Search for the cell housing the specified text and yield its [x, y] center coordinate. 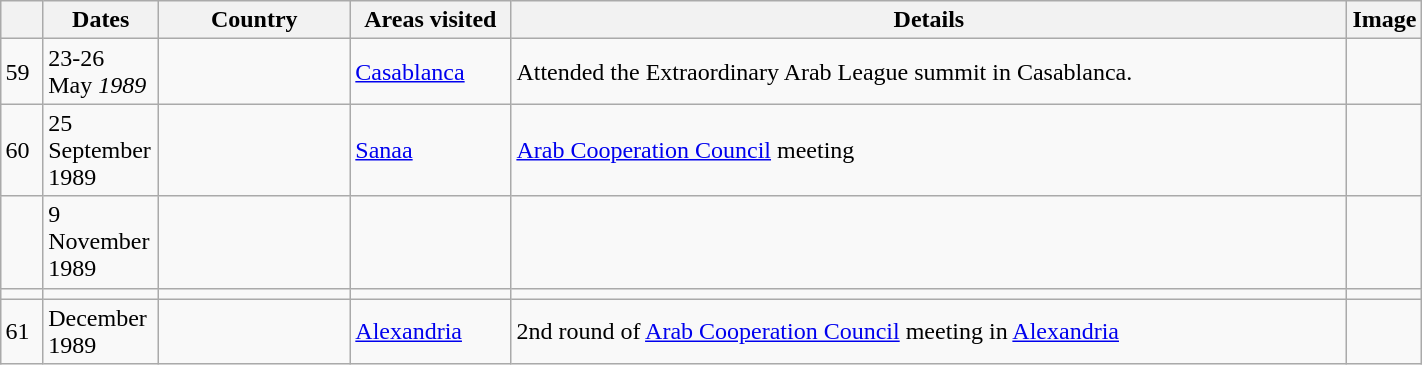
Country [254, 20]
Sanaa [430, 150]
Dates [101, 20]
2nd round of Arab Cooperation Council meeting in Alexandria [929, 332]
Image [1384, 20]
59 [22, 72]
Attended the Extraordinary Arab League summit in Casablanca. [929, 72]
Details [929, 20]
Casablanca [430, 72]
61 [22, 332]
Areas visited [430, 20]
23-26 May 1989 [101, 72]
60 [22, 150]
Alexandria [430, 332]
Arab Cooperation Council meeting [929, 150]
9 November 1989 [101, 242]
December 1989 [101, 332]
25 September 1989 [101, 150]
